Provide the (x, y) coordinate of the cell's center where the given text is located.  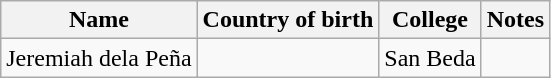
College (430, 20)
San Beda (430, 58)
Notes (515, 20)
Name (99, 20)
Country of birth (288, 20)
Jeremiah dela Peña (99, 58)
